Identify which cell holds the provided text, then report its (x, y) central coordinate. 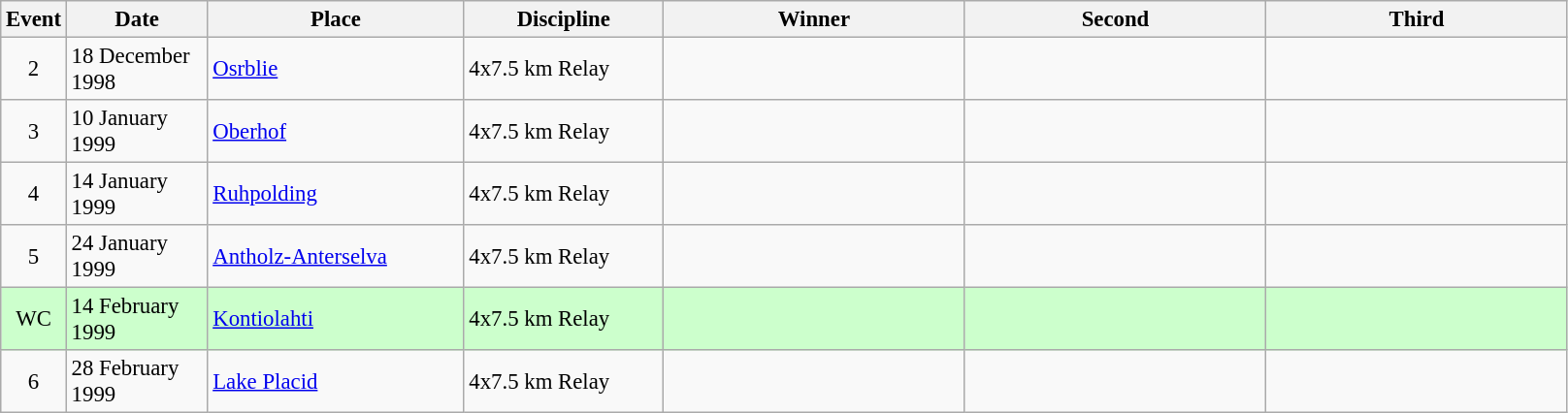
Antholz-Anterselva (336, 256)
14 January 1999 (137, 194)
Ruhpolding (336, 194)
14 February 1999 (137, 320)
18 December 1998 (137, 70)
Place (336, 19)
Date (137, 19)
WC (34, 320)
2 (34, 70)
Winner (815, 19)
Second (1116, 19)
Event (34, 19)
Oberhof (336, 132)
5 (34, 256)
24 January 1999 (137, 256)
Kontiolahti (336, 320)
Osrblie (336, 70)
Third (1417, 19)
3 (34, 132)
10 January 1999 (137, 132)
Discipline (564, 19)
4 (34, 194)
